Detect which cell encompasses the target text, then output its (X, Y) center coordinate. 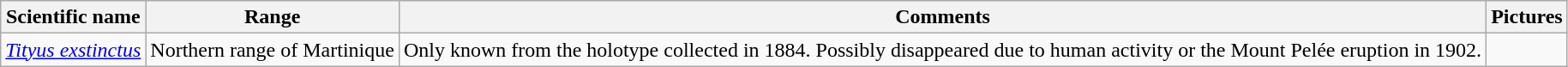
Tityus exstinctus (74, 50)
Northern range of Martinique (273, 50)
Range (273, 17)
Only known from the holotype collected in 1884. Possibly disappeared due to human activity or the Mount Pelée eruption in 1902. (942, 50)
Scientific name (74, 17)
Comments (942, 17)
Pictures (1528, 17)
